Find where the given text appears and provide that cell's center as (X, Y) coordinate. 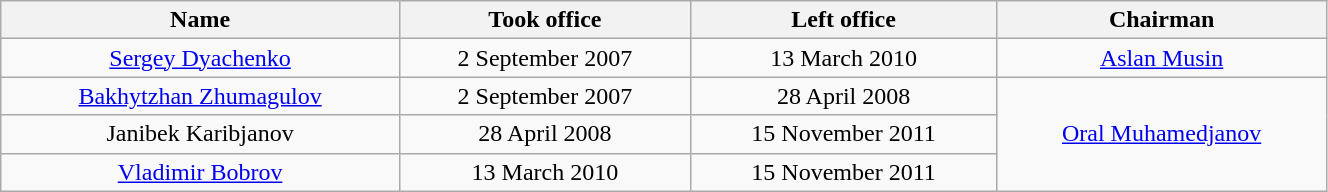
Bakhytzhan Zhumagulov (200, 96)
Oral Muhamedjanov (1162, 134)
Name (200, 20)
Vladimir Bobrov (200, 172)
Sergey Dyachenko (200, 58)
Chairman (1162, 20)
Aslan Musin (1162, 58)
Left office (843, 20)
Janibek Karibjanov (200, 134)
Took office (544, 20)
